Provide the (X, Y) coordinate of the cell's center where the given text is located.  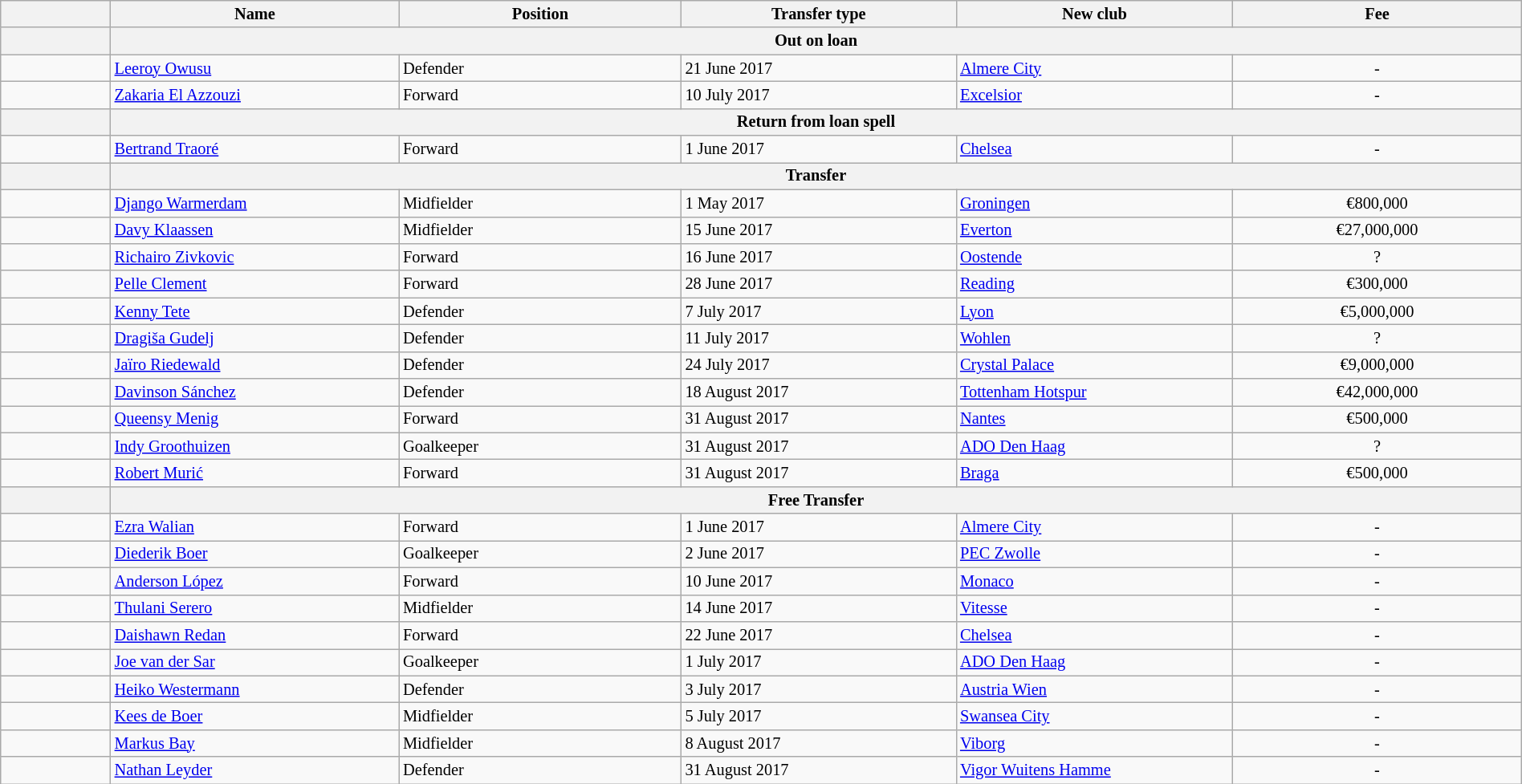
€42,000,000 (1378, 392)
Vitesse (1095, 608)
Nathan Leyder (255, 770)
1 May 2017 (819, 203)
€800,000 (1378, 203)
22 June 2017 (819, 635)
Ezra Walian (255, 527)
Reading (1095, 284)
PEC Zwolle (1095, 554)
28 June 2017 (819, 284)
Heiko Westermann (255, 689)
21 June 2017 (819, 68)
Crystal Palace (1095, 365)
3 July 2017 (819, 689)
Zakaria El Azzouzi (255, 95)
Lyon (1095, 311)
Anderson López (255, 581)
€9,000,000 (1378, 365)
€27,000,000 (1378, 230)
Return from loan spell (816, 122)
Pelle Clement (255, 284)
Vigor Wuitens Hamme (1095, 770)
Nantes (1095, 419)
Django Warmerdam (255, 203)
Swansea City (1095, 716)
Tottenham Hotspur (1095, 392)
New club (1095, 14)
15 June 2017 (819, 230)
Wohlen (1095, 338)
€5,000,000 (1378, 311)
Richairo Zivkovic (255, 257)
Davinson Sánchez (255, 392)
Austria Wien (1095, 689)
Joe van der Sar (255, 662)
Daishawn Redan (255, 635)
5 July 2017 (819, 716)
Diederik Boer (255, 554)
Indy Groothuizen (255, 446)
7 July 2017 (819, 311)
Dragiša Gudelj (255, 338)
Kenny Tete (255, 311)
Davy Klaassen (255, 230)
Out on loan (816, 41)
€300,000 (1378, 284)
Markus Bay (255, 743)
Kees de Boer (255, 716)
Monaco (1095, 581)
Groningen (1095, 203)
Fee (1378, 14)
Name (255, 14)
Jaïro Riedewald (255, 365)
Braga (1095, 473)
16 June 2017 (819, 257)
2 June 2017 (819, 554)
10 July 2017 (819, 95)
Bertrand Traoré (255, 149)
11 July 2017 (819, 338)
Position (539, 14)
Oostende (1095, 257)
Transfer (816, 176)
14 June 2017 (819, 608)
Excelsior (1095, 95)
Thulani Serero (255, 608)
8 August 2017 (819, 743)
Everton (1095, 230)
18 August 2017 (819, 392)
Queensy Menig (255, 419)
24 July 2017 (819, 365)
Free Transfer (816, 500)
1 July 2017 (819, 662)
Transfer type (819, 14)
Robert Murić (255, 473)
10 June 2017 (819, 581)
Leeroy Owusu (255, 68)
Viborg (1095, 743)
